Provide the [X, Y] coordinate of the cell's center where the given text is located.  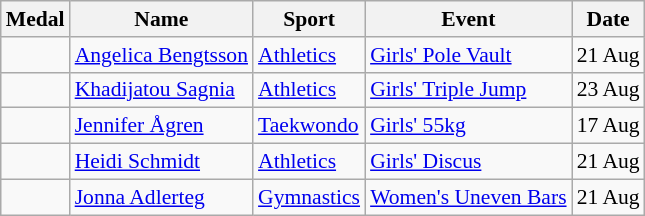
Medal [36, 19]
Sport [309, 19]
Jonna Adlerteg [162, 197]
Girls' Discus [468, 162]
Girls' Pole Vault [468, 55]
23 Aug [608, 90]
Khadijatou Sagnia [162, 90]
Heidi Schmidt [162, 162]
Women's Uneven Bars [468, 197]
Name [162, 19]
Girls' Triple Jump [468, 90]
Taekwondo [309, 126]
Event [468, 19]
Angelica Bengtsson [162, 55]
Jennifer Ågren [162, 126]
17 Aug [608, 126]
Girls' 55kg [468, 126]
Gymnastics [309, 197]
Date [608, 19]
